Determine the [X, Y] coordinate at the center of the cell enclosing the given text.  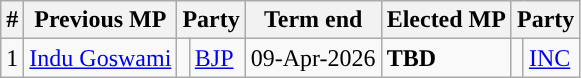
INC [551, 58]
Term end [313, 20]
1 [12, 58]
Previous MP [100, 20]
Elected MP [446, 20]
# [12, 20]
BJP [217, 58]
Indu Goswami [100, 58]
TBD [446, 58]
09-Apr-2026 [313, 58]
